Find where the given text appears and provide that cell's center as [x, y] coordinate. 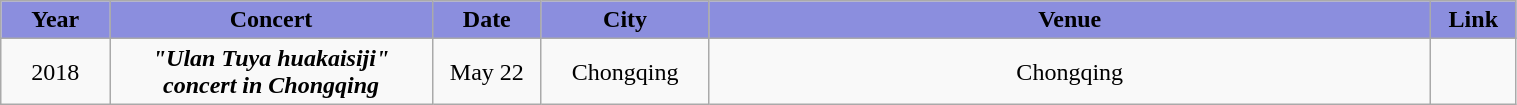
City [625, 20]
Link [1474, 20]
Concert [272, 20]
"Ulan Tuya huakaisiji" concert in Chongqing [272, 72]
2018 [56, 72]
Year [56, 20]
Date [486, 20]
May 22 [486, 72]
Venue [1070, 20]
